Find where the given text appears and provide that cell's center as (x, y) coordinate. 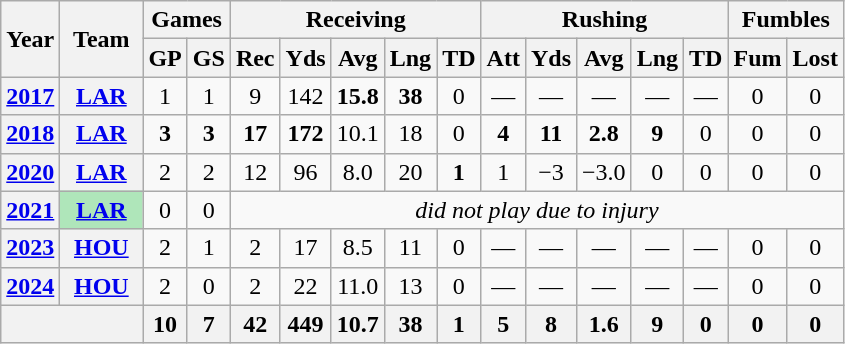
2018 (30, 134)
Rushing (604, 20)
7 (208, 324)
1.6 (604, 324)
GP (165, 58)
4 (503, 134)
42 (255, 324)
142 (306, 96)
Fum (758, 58)
Receiving (356, 20)
172 (306, 134)
Fumbles (786, 20)
8 (550, 324)
2.8 (604, 134)
8.0 (358, 172)
Team (102, 39)
Rec (255, 58)
11.0 (358, 286)
449 (306, 324)
2017 (30, 96)
−3 (550, 172)
Lost (815, 58)
10.1 (358, 134)
2021 (30, 210)
13 (410, 286)
2023 (30, 248)
GS (208, 58)
Year (30, 39)
−3.0 (604, 172)
2024 (30, 286)
2020 (30, 172)
96 (306, 172)
15.8 (358, 96)
20 (410, 172)
18 (410, 134)
5 (503, 324)
did not play due to injury (536, 210)
Att (503, 58)
Games (186, 20)
10.7 (358, 324)
12 (255, 172)
22 (306, 286)
10 (165, 324)
8.5 (358, 248)
